Find where the given text appears and provide that cell's center as [x, y] coordinate. 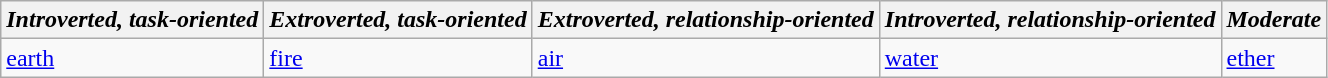
Moderate [1274, 20]
earth [132, 58]
ether [1274, 58]
air [706, 58]
Introverted, task-oriented [132, 20]
water [1050, 58]
Introverted, relationship-oriented [1050, 20]
Extroverted, task-oriented [398, 20]
fire [398, 58]
Extroverted, relationship-oriented [706, 20]
